Capture the cell that displays the provided text and extract its [X, Y] central coordinate. 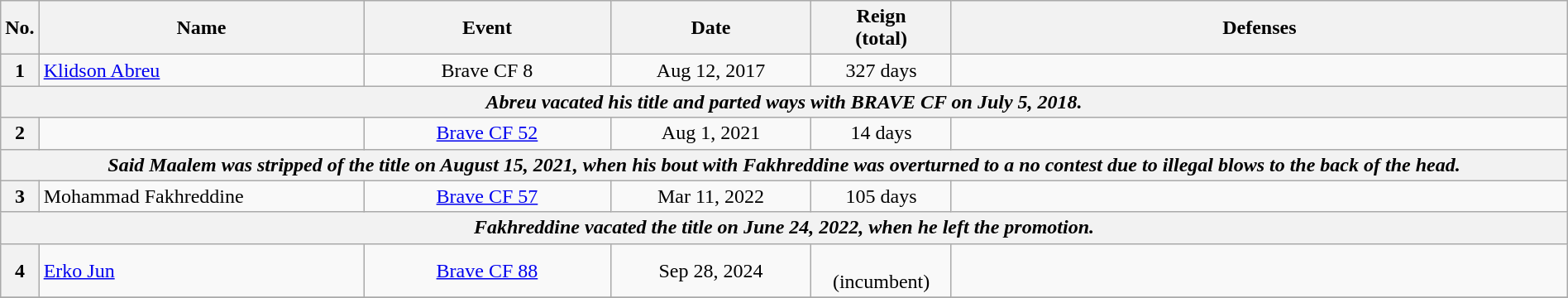
Abreu vacated his title and parted ways with BRAVE CF on July 5, 2018. [784, 102]
14 days [882, 133]
Defenses [1259, 28]
Brave CF 52 [488, 133]
Name [202, 28]
327 days [882, 70]
Event [488, 28]
Sep 28, 2024 [711, 270]
Klidson Abreu [202, 70]
Mohammad Fakhreddine [202, 196]
Brave CF 88 [488, 270]
4 [20, 270]
Reign(total) [882, 28]
3 [20, 196]
No. [20, 28]
Fakhreddine vacated the title on June 24, 2022, when he left the promotion. [784, 228]
Mar 11, 2022 [711, 196]
2 [20, 133]
105 days [882, 196]
1 [20, 70]
Aug 12, 2017 [711, 70]
(incumbent) [882, 270]
Date [711, 28]
Erko Jun [202, 270]
Brave CF 8 [488, 70]
Aug 1, 2021 [711, 133]
Brave CF 57 [488, 196]
